Extract the (x, y) coordinate from the center of the cell holding the provided text.  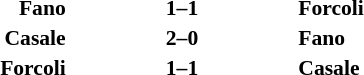
2–0 (182, 38)
